Scan for the cell matching the given text and deliver its [x, y] coordinate at center. 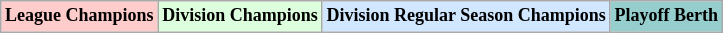
League Champions [80, 16]
Playoff Berth [666, 16]
Division Champions [240, 16]
Division Regular Season Champions [466, 16]
